Locate the cell with the specified text and output its (X, Y) center coordinate. 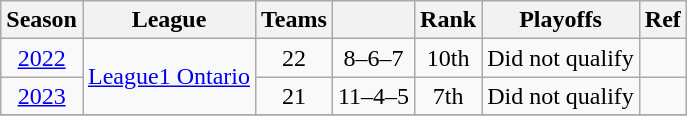
Playoffs (561, 20)
Season (42, 20)
Ref (662, 20)
League (168, 20)
2023 (42, 96)
11–4–5 (373, 96)
Teams (294, 20)
8–6–7 (373, 58)
Rank (448, 20)
21 (294, 96)
2022 (42, 58)
League1 Ontario (168, 77)
10th (448, 58)
22 (294, 58)
7th (448, 96)
